Provide the (X, Y) coordinate of the cell's center where the given text is located.  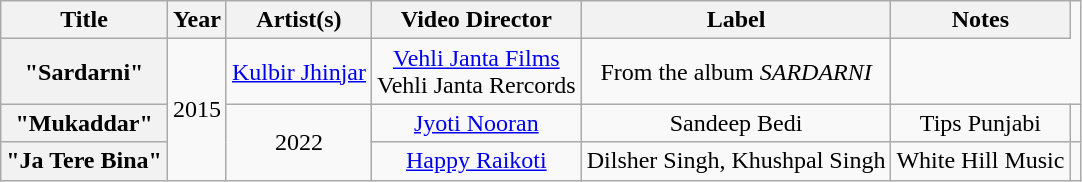
Video Director (477, 20)
From the album SARDARNI (736, 72)
Jyoti Nooran (477, 123)
Year (196, 20)
Happy Raikoti (477, 161)
"Mukaddar" (84, 123)
Dilsher Singh, Khushpal Singh (736, 161)
"Ja Tere Bina" (84, 161)
2015 (196, 110)
"Sardarni" (84, 72)
Tips Punjabi (980, 123)
Notes (980, 20)
Title (84, 20)
Label (736, 20)
White Hill Music (980, 161)
Kulbir Jhinjar (298, 72)
Sandeep Bedi (736, 123)
Vehli Janta FilmsVehli Janta Rercords (477, 72)
Artist(s) (298, 20)
2022 (298, 142)
